From the cell containing the given text, extract its center point as (x, y) coordinate. 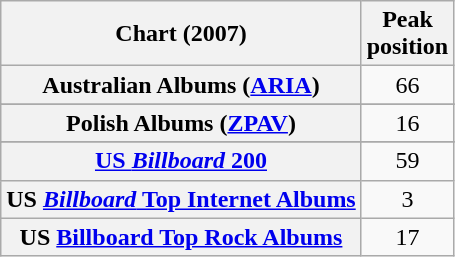
US Billboard Top Rock Albums (181, 237)
66 (407, 85)
59 (407, 161)
US Billboard 200 (181, 161)
Chart (2007) (181, 34)
US Billboard Top Internet Albums (181, 199)
16 (407, 123)
Polish Albums (ZPAV) (181, 123)
Australian Albums (ARIA) (181, 85)
17 (407, 237)
3 (407, 199)
Peakposition (407, 34)
